Determine the [X, Y] coordinate at the center of the cell enclosing the given text.  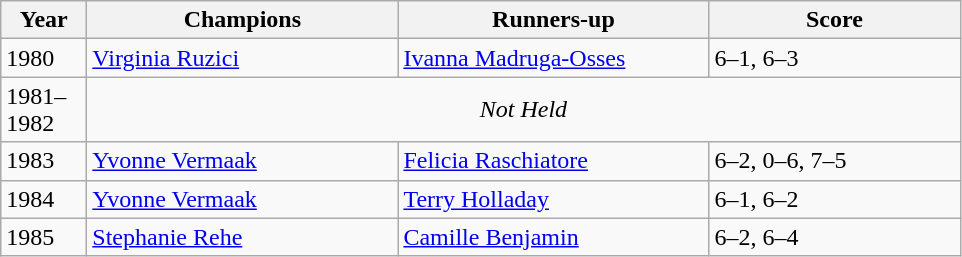
Score [834, 20]
1980 [44, 58]
Terry Holladay [554, 199]
6–2, 6–4 [834, 237]
Year [44, 20]
Stephanie Rehe [242, 237]
1983 [44, 161]
Virginia Ruzici [242, 58]
Runners-up [554, 20]
6–1, 6–3 [834, 58]
Champions [242, 20]
1984 [44, 199]
Ivanna Madruga-Osses [554, 58]
Felicia Raschiatore [554, 161]
6–2, 0–6, 7–5 [834, 161]
Not Held [524, 110]
1981–1982 [44, 110]
Camille Benjamin [554, 237]
6–1, 6–2 [834, 199]
1985 [44, 237]
